Identify which cell holds the provided text, then report its (X, Y) central coordinate. 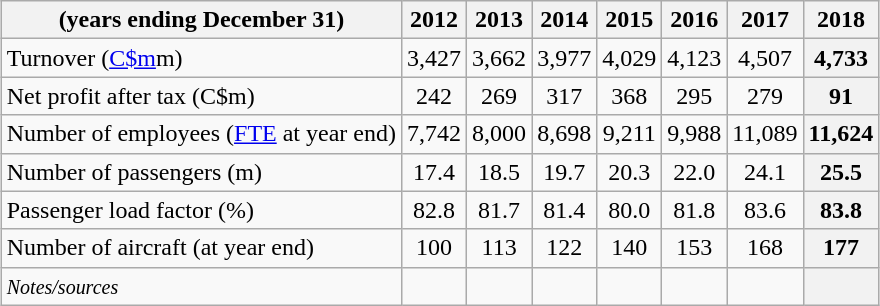
8,698 (564, 134)
19.7 (564, 172)
81.4 (564, 210)
168 (765, 248)
3,662 (500, 58)
11,624 (841, 134)
177 (841, 248)
Number of employees (FTE at year end) (201, 134)
80.0 (630, 210)
Net profit after tax (C$m) (201, 96)
20.3 (630, 172)
17.4 (434, 172)
122 (564, 248)
(years ending December 31) (201, 20)
24.1 (765, 172)
91 (841, 96)
9,211 (630, 134)
Turnover (C$mm) (201, 58)
100 (434, 248)
2015 (630, 20)
Number of passengers (m) (201, 172)
11,089 (765, 134)
82.8 (434, 210)
295 (694, 96)
83.8 (841, 210)
9,988 (694, 134)
2016 (694, 20)
8,000 (500, 134)
140 (630, 248)
Number of aircraft (at year end) (201, 248)
113 (500, 248)
22.0 (694, 172)
3,427 (434, 58)
368 (630, 96)
3,977 (564, 58)
2014 (564, 20)
2017 (765, 20)
317 (564, 96)
81.7 (500, 210)
153 (694, 248)
Notes/sources (201, 286)
81.8 (694, 210)
Passenger load factor (%) (201, 210)
83.6 (765, 210)
2013 (500, 20)
4,029 (630, 58)
25.5 (841, 172)
4,733 (841, 58)
4,123 (694, 58)
4,507 (765, 58)
7,742 (434, 134)
2012 (434, 20)
2018 (841, 20)
242 (434, 96)
279 (765, 96)
269 (500, 96)
18.5 (500, 172)
